Search for the cell housing the specified text and yield its (x, y) center coordinate. 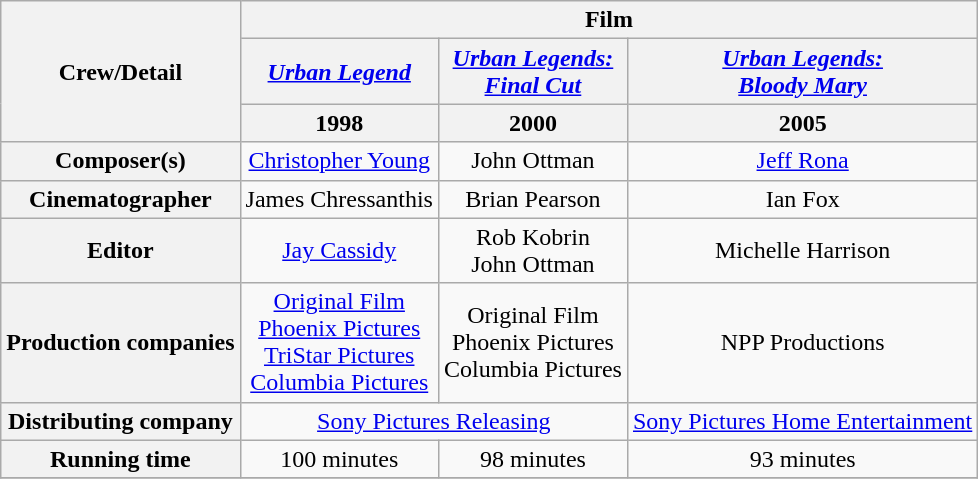
Sony Pictures Releasing (434, 421)
Distributing company (120, 421)
Sony Pictures Home Entertainment (802, 421)
Cinematographer (120, 199)
NPP Productions (802, 342)
Original FilmPhoenix PicturesTriStar Pictures Columbia Pictures (339, 342)
Production companies (120, 342)
98 minutes (532, 459)
2005 (802, 123)
93 minutes (802, 459)
Composer(s) (120, 161)
Jay Cassidy (339, 250)
Christopher Young (339, 161)
Urban Legend (339, 72)
Film (609, 20)
Urban Legends:Final Cut (532, 72)
Crew/Detail (120, 72)
Ian Fox (802, 199)
Original FilmPhoenix PicturesColumbia Pictures (532, 342)
Michelle Harrison (802, 250)
Rob KobrinJohn Ottman (532, 250)
Editor (120, 250)
John Ottman (532, 161)
Jeff Rona (802, 161)
Brian Pearson (532, 199)
Running time (120, 459)
100 minutes (339, 459)
Urban Legends:Bloody Mary (802, 72)
1998 (339, 123)
James Chressanthis (339, 199)
2000 (532, 123)
